Capture the cell that displays the provided text and extract its (x, y) central coordinate. 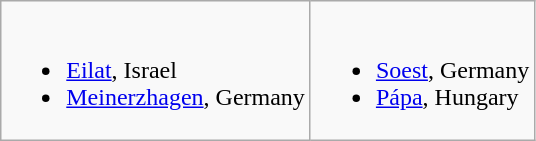
Soest, Germany Pápa, Hungary (422, 71)
Eilat, Israel Meinerzhagen, Germany (156, 71)
